Capture the cell that displays the provided text and extract its [X, Y] central coordinate. 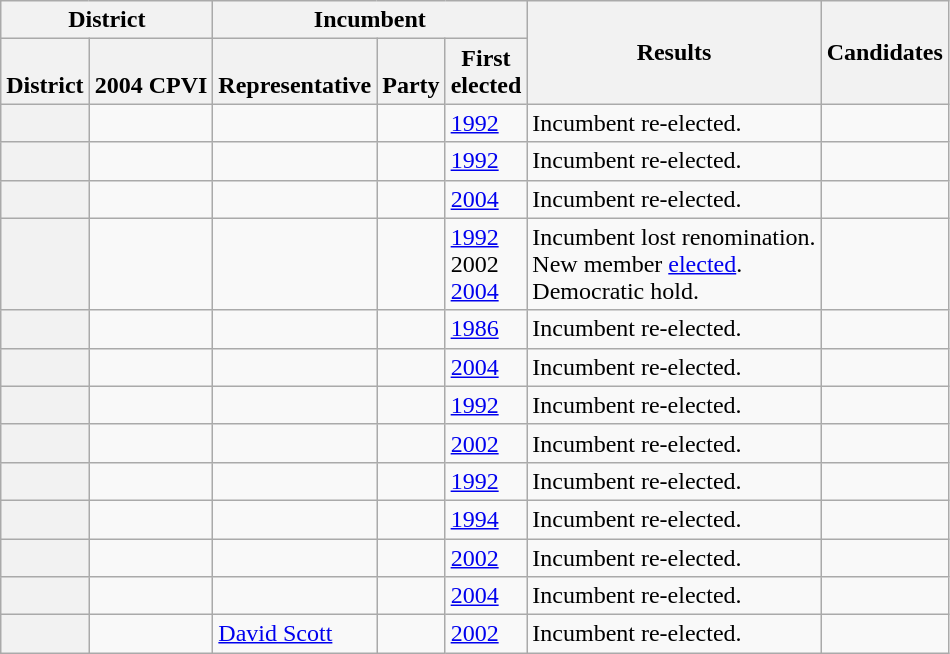
Representative [295, 72]
Party [411, 72]
Incumbent lost renomination.New member elected.Democratic hold. [674, 264]
1994 [486, 519]
Firstelected [486, 72]
Candidates [884, 52]
2004 CPVI [151, 72]
1986 [486, 329]
David Scott [295, 634]
19922002 2004 [486, 264]
Results [674, 52]
Incumbent [370, 20]
